Return (x, y) of the center of cell containing provided text 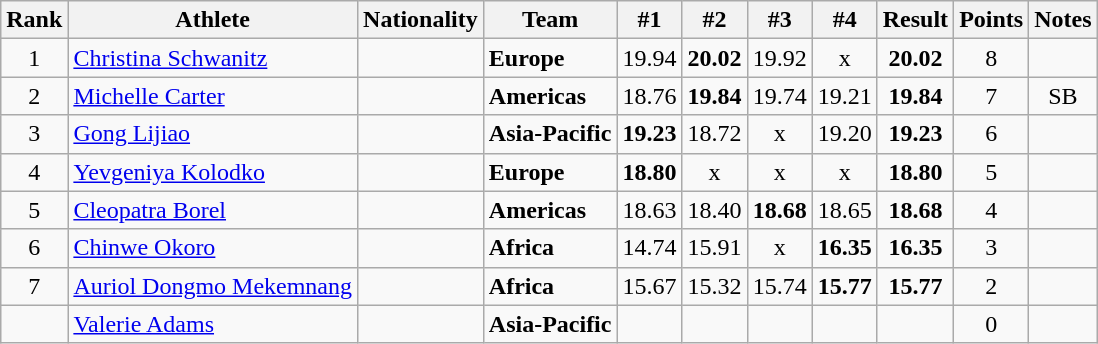
15.67 (650, 286)
Notes (1063, 20)
Team (550, 20)
18.65 (844, 210)
Nationality (421, 20)
0 (992, 324)
Auriol Dongmo Mekemnang (213, 286)
18.76 (650, 96)
Points (992, 20)
19.92 (780, 58)
18.63 (650, 210)
1 (34, 58)
8 (992, 58)
19.74 (780, 96)
14.74 (650, 248)
#3 (780, 20)
19.94 (650, 58)
18.40 (714, 210)
Yevgeniya Kolodko (213, 172)
Athlete (213, 20)
15.74 (780, 286)
Cleopatra Borel (213, 210)
Michelle Carter (213, 96)
#2 (714, 20)
Rank (34, 20)
Valerie Adams (213, 324)
15.32 (714, 286)
19.20 (844, 134)
SB (1063, 96)
15.91 (714, 248)
#1 (650, 20)
Christina Schwanitz (213, 58)
Gong Lijiao (213, 134)
Result (915, 20)
18.72 (714, 134)
#4 (844, 20)
19.21 (844, 96)
Chinwe Okoro (213, 248)
